Output the (x, y) coordinate of the center of the cell containing the given text.  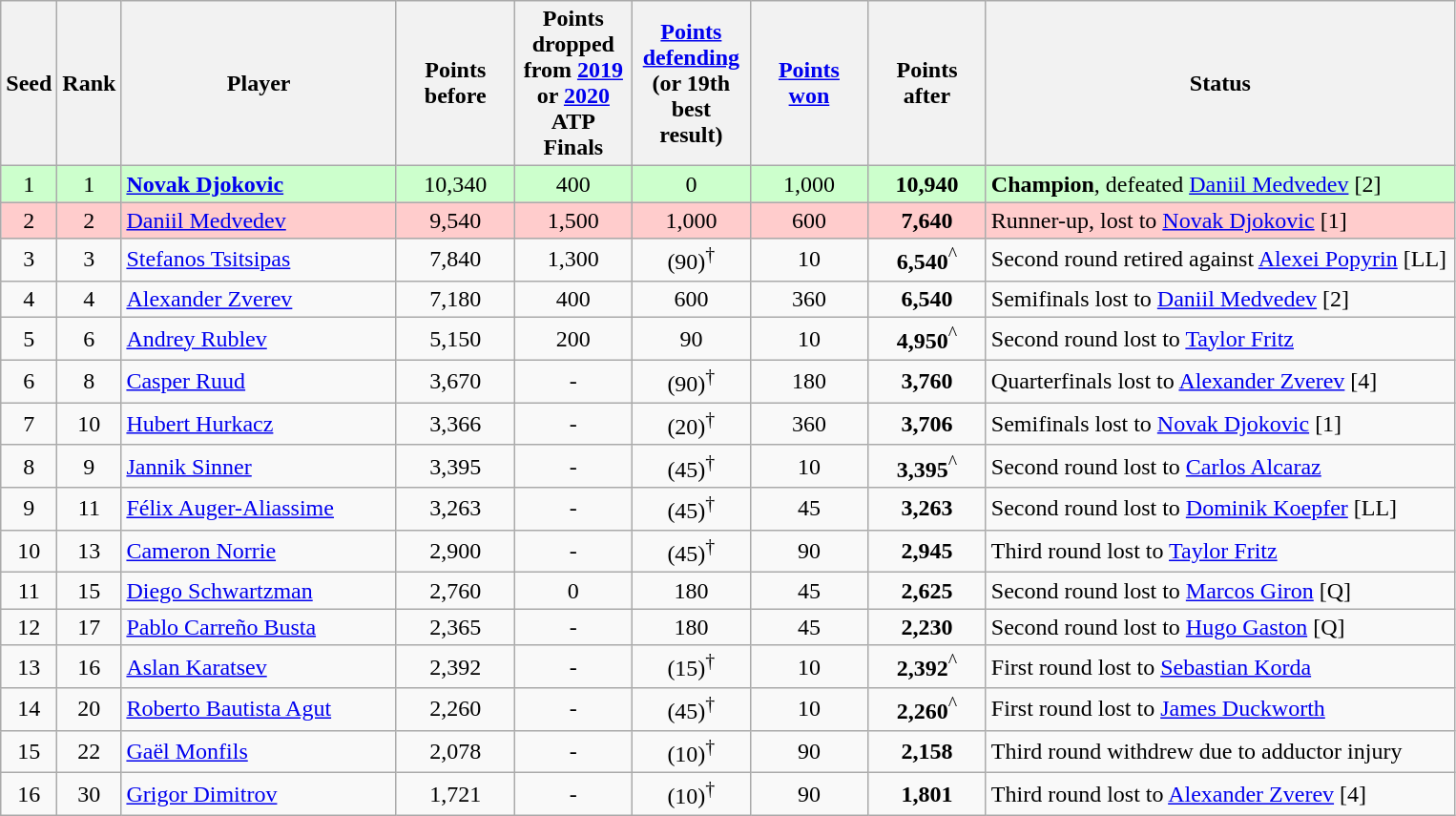
Third round lost to Taylor Fritz (1219, 552)
Casper Ruud (260, 382)
Third round withdrew due to adductor injury (1219, 752)
2,260 (455, 710)
3,395 (455, 466)
3,395^ (927, 466)
Jannik Sinner (260, 466)
2,158 (927, 752)
Points dropped from 2019 or 2020 ATP Finals (573, 84)
Gaël Monfils (260, 752)
6,540^ (927, 260)
7,640 (927, 220)
(15)† (692, 666)
Points defending (or 19th best result) (692, 84)
2,392^ (927, 666)
Diego Schwartzman (260, 591)
Félix Auger-Aliassime (260, 510)
Champion, defeated Daniil Medvedev [2] (1219, 184)
Hubert Hurkacz (260, 424)
3,670 (455, 382)
Stefanos Tsitsipas (260, 260)
12 (29, 627)
Second round retired against Alexei Popyrin [LL] (1219, 260)
200 (573, 340)
Pablo Carreño Busta (260, 627)
7,180 (455, 299)
Third round lost to Alexander Zverev [4] (1219, 794)
Second round lost to Marcos Giron [Q] (1219, 591)
Second round lost to Carlos Alcaraz (1219, 466)
10,340 (455, 184)
1,300 (573, 260)
5,150 (455, 340)
2,260^ (927, 710)
Rank (90, 84)
Semifinals lost to Novak Djokovic [1] (1219, 424)
Second round lost to Hugo Gaston [Q] (1219, 627)
22 (90, 752)
17 (90, 627)
3,760 (927, 382)
First round lost to Sebastian Korda (1219, 666)
6,540 (927, 299)
2,392 (455, 666)
5 (29, 340)
Points after (927, 84)
2,365 (455, 627)
Points won (809, 84)
2,625 (927, 591)
2,760 (455, 591)
20 (90, 710)
1,721 (455, 794)
1,500 (573, 220)
Andrey Rublev (260, 340)
10,940 (927, 184)
2,078 (455, 752)
3,366 (455, 424)
Grigor Dimitrov (260, 794)
9,540 (455, 220)
Novak Djokovic (260, 184)
Second round lost to Taylor Fritz (1219, 340)
4,950^ (927, 340)
30 (90, 794)
Runner-up, lost to Novak Djokovic [1] (1219, 220)
Quarterfinals lost to Alexander Zverev [4] (1219, 382)
Roberto Bautista Agut (260, 710)
2,900 (455, 552)
3,706 (927, 424)
7 (29, 424)
Alexander Zverev (260, 299)
Aslan Karatsev (260, 666)
First round lost to James Duckworth (1219, 710)
Points before (455, 84)
Player (260, 84)
(20)† (692, 424)
1,801 (927, 794)
Seed (29, 84)
Cameron Norrie (260, 552)
2,230 (927, 627)
Second round lost to Dominik Koepfer [LL] (1219, 510)
14 (29, 710)
Daniil Medvedev (260, 220)
Semifinals lost to Daniil Medvedev [2] (1219, 299)
2,945 (927, 552)
Status (1219, 84)
7,840 (455, 260)
